Determine the [X, Y] coordinate at the center of the cell enclosing the given text.  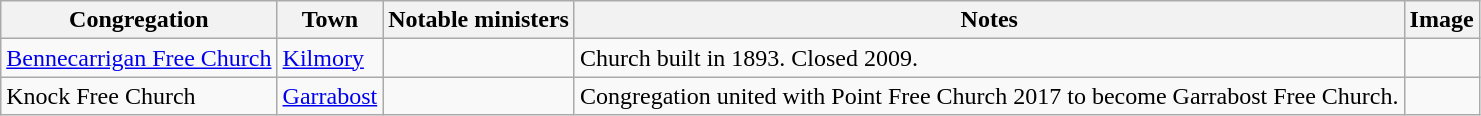
Bennecarrigan Free Church [139, 58]
Kilmory [330, 58]
Church built in 1893. Closed 2009. [989, 58]
Town [330, 20]
Congregation [139, 20]
Notable ministers [479, 20]
Image [1442, 20]
Notes [989, 20]
Garrabost [330, 96]
Congregation united with Point Free Church 2017 to become Garrabost Free Church. [989, 96]
Knock Free Church [139, 96]
